Output the [x, y] coordinate of the center of the cell containing the given text.  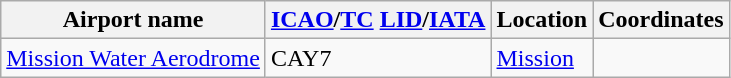
Airport name [134, 20]
Location [542, 20]
CAY7 [378, 58]
Mission Water Aerodrome [134, 58]
Mission [542, 58]
ICAO/TC LID/IATA [378, 20]
Coordinates [661, 20]
